Search for the cell housing the specified text and yield its (X, Y) center coordinate. 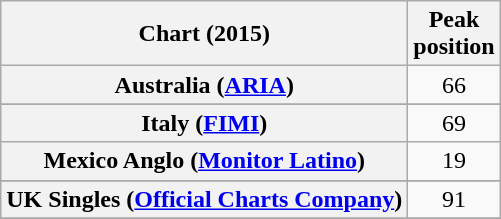
19 (454, 161)
UK Singles (Official Charts Company) (204, 199)
66 (454, 85)
69 (454, 123)
Chart (2015) (204, 34)
Italy (FIMI) (204, 123)
Peakposition (454, 34)
91 (454, 199)
Mexico Anglo (Monitor Latino) (204, 161)
Australia (ARIA) (204, 85)
